Scan for the cell matching the given text and deliver its (X, Y) coordinate at center. 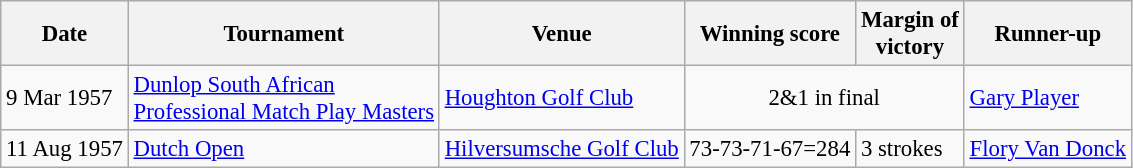
9 Mar 1957 (64, 98)
Venue (562, 34)
Runner-up (1048, 34)
Winning score (770, 34)
73-73-71-67=284 (770, 149)
2&1 in final (824, 98)
Tournament (284, 34)
Flory Van Donck (1048, 149)
Gary Player (1048, 98)
Houghton Golf Club (562, 98)
11 Aug 1957 (64, 149)
Dunlop South AfricanProfessional Match Play Masters (284, 98)
Margin ofvictory (910, 34)
Hilversumsche Golf Club (562, 149)
Date (64, 34)
Dutch Open (284, 149)
3 strokes (910, 149)
